Return [x, y] of the center of cell containing provided text 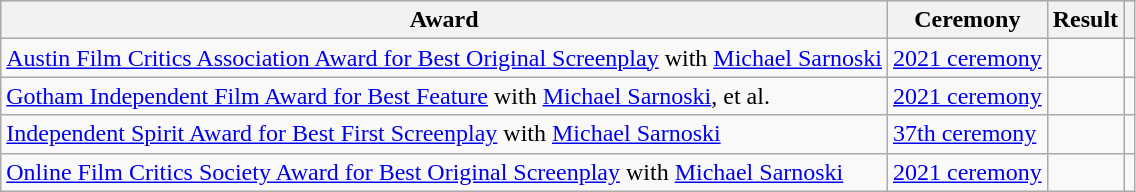
Independent Spirit Award for Best First Screenplay with Michael Sarnoski [444, 134]
Result [1085, 20]
Gotham Independent Film Award for Best Feature with Michael Sarnoski, et al. [444, 96]
Online Film Critics Society Award for Best Original Screenplay with Michael Sarnoski [444, 172]
37th ceremony [968, 134]
Award [444, 20]
Ceremony [968, 20]
Austin Film Critics Association Award for Best Original Screenplay with Michael Sarnoski [444, 58]
